From the cell containing the given text, extract its center point as (X, Y) coordinate. 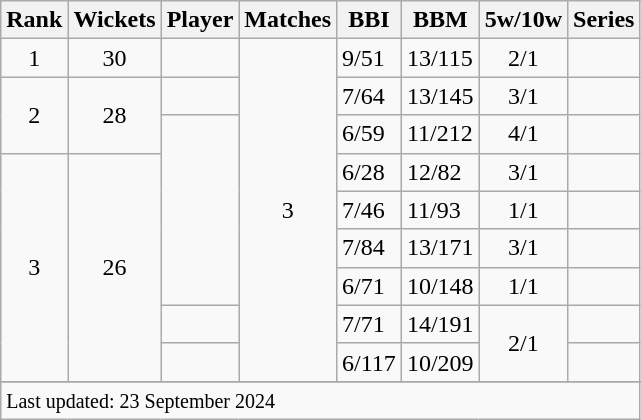
7/84 (370, 248)
14/191 (440, 324)
6/117 (370, 362)
9/51 (370, 58)
BBI (370, 20)
6/71 (370, 286)
11/93 (440, 210)
28 (114, 115)
Player (200, 20)
Rank (34, 20)
Matches (288, 20)
26 (114, 267)
30 (114, 58)
6/28 (370, 172)
7/71 (370, 324)
Wickets (114, 20)
10/209 (440, 362)
BBM (440, 20)
5w/10w (523, 20)
13/171 (440, 248)
13/115 (440, 58)
11/212 (440, 134)
Last updated: 23 September 2024 (320, 400)
7/64 (370, 96)
7/46 (370, 210)
Series (604, 20)
10/148 (440, 286)
1 (34, 58)
2 (34, 115)
12/82 (440, 172)
4/1 (523, 134)
6/59 (370, 134)
13/145 (440, 96)
